Return [x, y] of the center of cell containing provided text 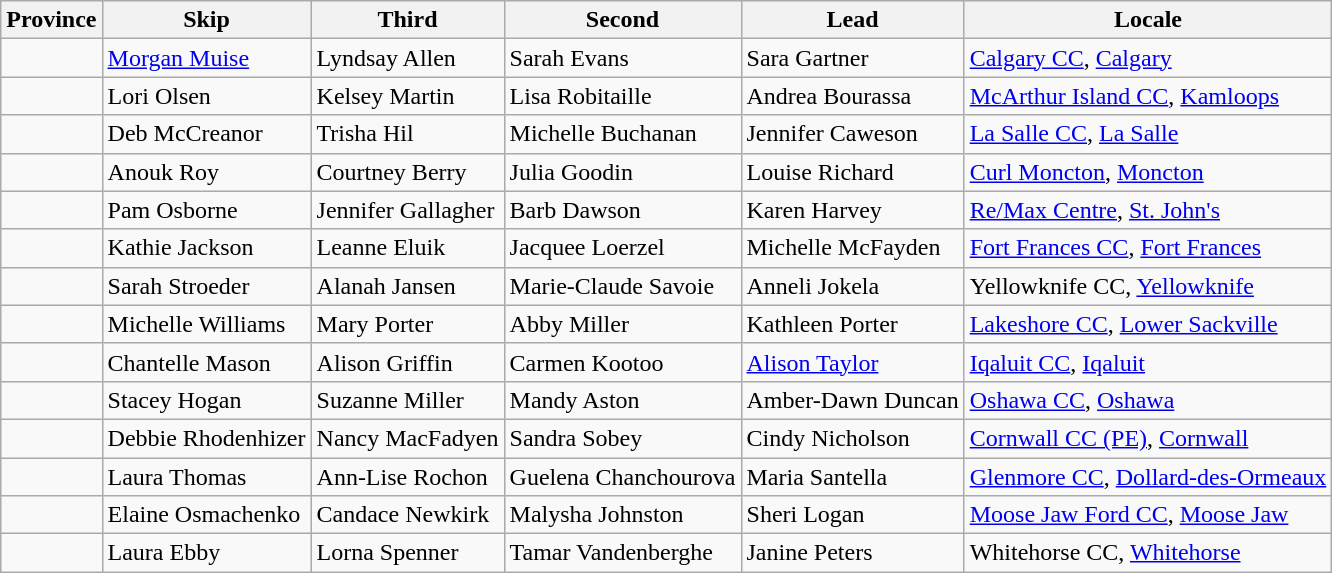
Calgary CC, Calgary [1148, 58]
Trisha Hil [408, 134]
Michelle McFayden [852, 248]
Lorna Spenner [408, 553]
Sarah Evans [622, 58]
Lori Olsen [206, 96]
Michelle Williams [206, 324]
Cindy Nicholson [852, 438]
Courtney Berry [408, 172]
McArthur Island CC, Kamloops [1148, 96]
Laura Ebby [206, 553]
Debbie Rhodenhizer [206, 438]
Malysha Johnston [622, 515]
Elaine Osmachenko [206, 515]
Louise Richard [852, 172]
Glenmore CC, Dollard-des-Ormeaux [1148, 477]
Re/Max Centre, St. John's [1148, 210]
Second [622, 20]
Yellowknife CC, Yellowknife [1148, 286]
Alison Griffin [408, 362]
Candace Newkirk [408, 515]
Sandra Sobey [622, 438]
Chantelle Mason [206, 362]
Kelsey Martin [408, 96]
Lakeshore CC, Lower Sackville [1148, 324]
Locale [1148, 20]
Fort Frances CC, Fort Frances [1148, 248]
Guelena Chanchourova [622, 477]
Jennifer Caweson [852, 134]
Deb McCreanor [206, 134]
Lisa Robitaille [622, 96]
Morgan Muise [206, 58]
Anneli Jokela [852, 286]
Julia Goodin [622, 172]
Mandy Aston [622, 400]
Kathleen Porter [852, 324]
Moose Jaw Ford CC, Moose Jaw [1148, 515]
Jacquee Loerzel [622, 248]
Curl Moncton, Moncton [1148, 172]
Barb Dawson [622, 210]
Whitehorse CC, Whitehorse [1148, 553]
Sara Gartner [852, 58]
Laura Thomas [206, 477]
La Salle CC, La Salle [1148, 134]
Lyndsay Allen [408, 58]
Jennifer Gallagher [408, 210]
Ann-Lise Rochon [408, 477]
Oshawa CC, Oshawa [1148, 400]
Janine Peters [852, 553]
Carmen Kootoo [622, 362]
Alison Taylor [852, 362]
Maria Santella [852, 477]
Karen Harvey [852, 210]
Marie-Claude Savoie [622, 286]
Tamar Vandenberghe [622, 553]
Leanne Eluik [408, 248]
Iqaluit CC, Iqaluit [1148, 362]
Skip [206, 20]
Anouk Roy [206, 172]
Abby Miller [622, 324]
Mary Porter [408, 324]
Kathie Jackson [206, 248]
Nancy MacFadyen [408, 438]
Suzanne Miller [408, 400]
Third [408, 20]
Andrea Bourassa [852, 96]
Sarah Stroeder [206, 286]
Province [52, 20]
Pam Osborne [206, 210]
Amber-Dawn Duncan [852, 400]
Michelle Buchanan [622, 134]
Lead [852, 20]
Sheri Logan [852, 515]
Stacey Hogan [206, 400]
Alanah Jansen [408, 286]
Cornwall CC (PE), Cornwall [1148, 438]
